Identify which cell holds the provided text, then report its [x, y] central coordinate. 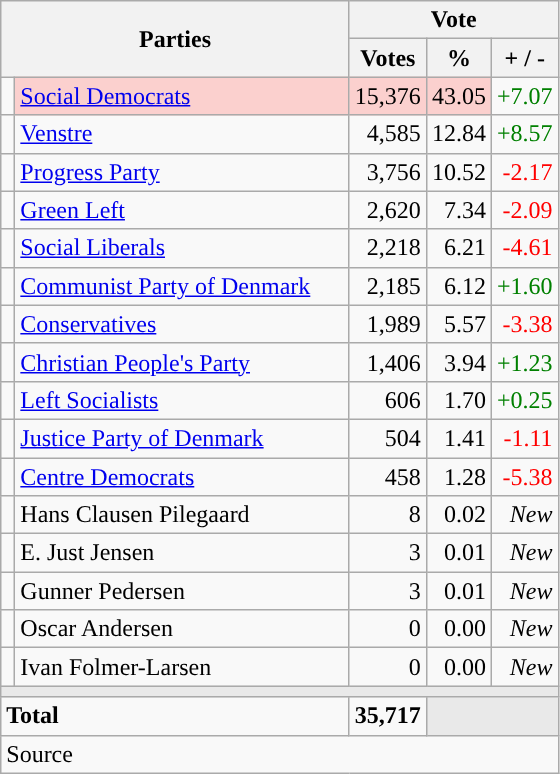
Green Left [182, 210]
-2.09 [524, 210]
Hans Clausen Pilegaard [182, 515]
+1.23 [524, 362]
4,585 [388, 134]
12.84 [458, 134]
7.34 [458, 210]
43.05 [458, 96]
2,185 [388, 286]
Centre Democrats [182, 477]
+ / - [524, 58]
-1.11 [524, 438]
Christian People's Party [182, 362]
Source [280, 754]
5.57 [458, 324]
Progress Party [182, 172]
606 [388, 400]
Left Socialists [182, 400]
Social Liberals [182, 248]
6.12 [458, 286]
Ivan Folmer-Larsen [182, 667]
6.21 [458, 248]
Justice Party of Denmark [182, 438]
-4.61 [524, 248]
1.28 [458, 477]
+8.57 [524, 134]
Vote [454, 20]
8 [388, 515]
E. Just Jensen [182, 553]
Conservatives [182, 324]
+1.60 [524, 286]
35,717 [388, 716]
3.94 [458, 362]
504 [388, 438]
Oscar Andersen [182, 629]
-5.38 [524, 477]
458 [388, 477]
1,406 [388, 362]
Gunner Pedersen [182, 591]
10.52 [458, 172]
3,756 [388, 172]
1.70 [458, 400]
Parties [176, 39]
Total [176, 716]
2,218 [388, 248]
+7.07 [524, 96]
Venstre [182, 134]
15,376 [388, 96]
2,620 [388, 210]
Social Democrats [182, 96]
-3.38 [524, 324]
-2.17 [524, 172]
Communist Party of Denmark [182, 286]
1.41 [458, 438]
+0.25 [524, 400]
% [458, 58]
0.02 [458, 515]
1,989 [388, 324]
Votes [388, 58]
